Detect which cell encompasses the target text, then output its (x, y) center coordinate. 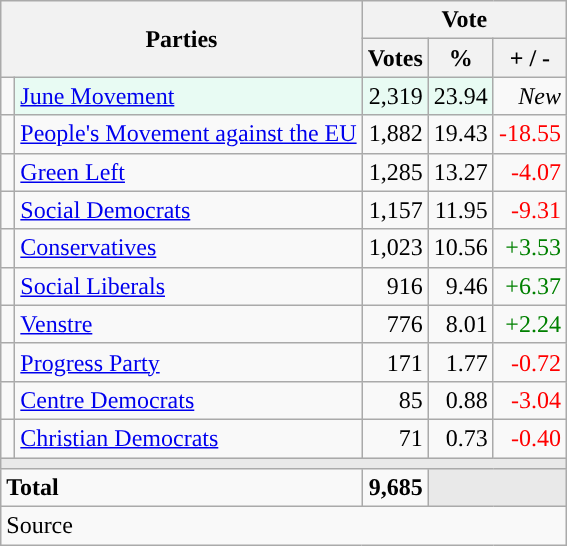
Source (284, 526)
People's Movement against the EU (188, 134)
Christian Democrats (188, 438)
23.94 (460, 96)
Centre Democrats (188, 400)
13.27 (460, 172)
0.88 (460, 400)
85 (395, 400)
+3.53 (530, 248)
0.73 (460, 438)
171 (395, 362)
8.01 (460, 324)
2,319 (395, 96)
New (530, 96)
-0.72 (530, 362)
19.43 (460, 134)
Total (182, 488)
-18.55 (530, 134)
-0.40 (530, 438)
Parties (182, 39)
1.77 (460, 362)
-4.07 (530, 172)
Progress Party (188, 362)
% (460, 58)
9,685 (395, 488)
+6.37 (530, 286)
+ / - (530, 58)
71 (395, 438)
June Movement (188, 96)
Vote (464, 20)
1,157 (395, 210)
776 (395, 324)
Votes (395, 58)
11.95 (460, 210)
Venstre (188, 324)
9.46 (460, 286)
Social Liberals (188, 286)
Social Democrats (188, 210)
916 (395, 286)
+2.24 (530, 324)
1,285 (395, 172)
1,882 (395, 134)
1,023 (395, 248)
10.56 (460, 248)
Conservatives (188, 248)
-9.31 (530, 210)
-3.04 (530, 400)
Green Left (188, 172)
